Provide the [x, y] coordinate of the cell's center where the given text is located.  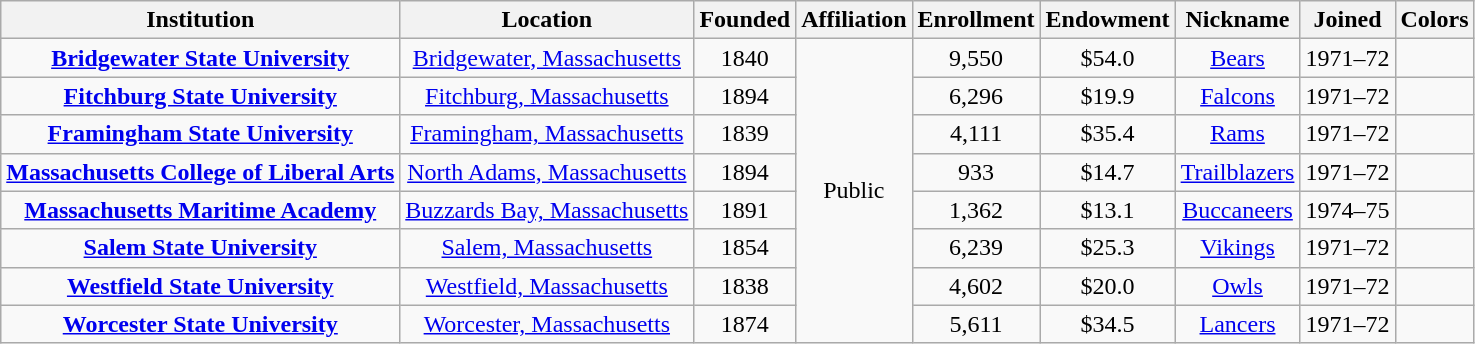
1891 [745, 210]
4,602 [976, 286]
Bridgewater State University [200, 58]
$34.5 [1108, 324]
$25.3 [1108, 248]
Worcester, Massachusetts [547, 324]
$14.7 [1108, 172]
Joined [1348, 20]
$20.0 [1108, 286]
Institution [200, 20]
Westfield State University [200, 286]
Nickname [1238, 20]
Public [854, 191]
Bridgewater, Massachusetts [547, 58]
Falcons [1238, 96]
1840 [745, 58]
6,296 [976, 96]
1839 [745, 134]
$19.9 [1108, 96]
Massachusetts Maritime Academy [200, 210]
Enrollment [976, 20]
Framingham State University [200, 134]
Colors [1434, 20]
Owls [1238, 286]
Bears [1238, 58]
Lancers [1238, 324]
1874 [745, 324]
1854 [745, 248]
Buzzards Bay, Massachusetts [547, 210]
Massachusetts College of Liberal Arts [200, 172]
$54.0 [1108, 58]
Endowment [1108, 20]
Worcester State University [200, 324]
Salem State University [200, 248]
Buccaneers [1238, 210]
Location [547, 20]
$13.1 [1108, 210]
Vikings [1238, 248]
Fitchburg, Massachusetts [547, 96]
933 [976, 172]
9,550 [976, 58]
Framingham, Massachusetts [547, 134]
4,111 [976, 134]
Trailblazers [1238, 172]
Westfield, Massachusetts [547, 286]
5,611 [976, 324]
Fitchburg State University [200, 96]
6,239 [976, 248]
Affiliation [854, 20]
Salem, Massachusetts [547, 248]
Founded [745, 20]
1974–75 [1348, 210]
North Adams, Massachusetts [547, 172]
Rams [1238, 134]
$35.4 [1108, 134]
1838 [745, 286]
1,362 [976, 210]
